Extract the [X, Y] coordinate from the center of the cell holding the provided text.  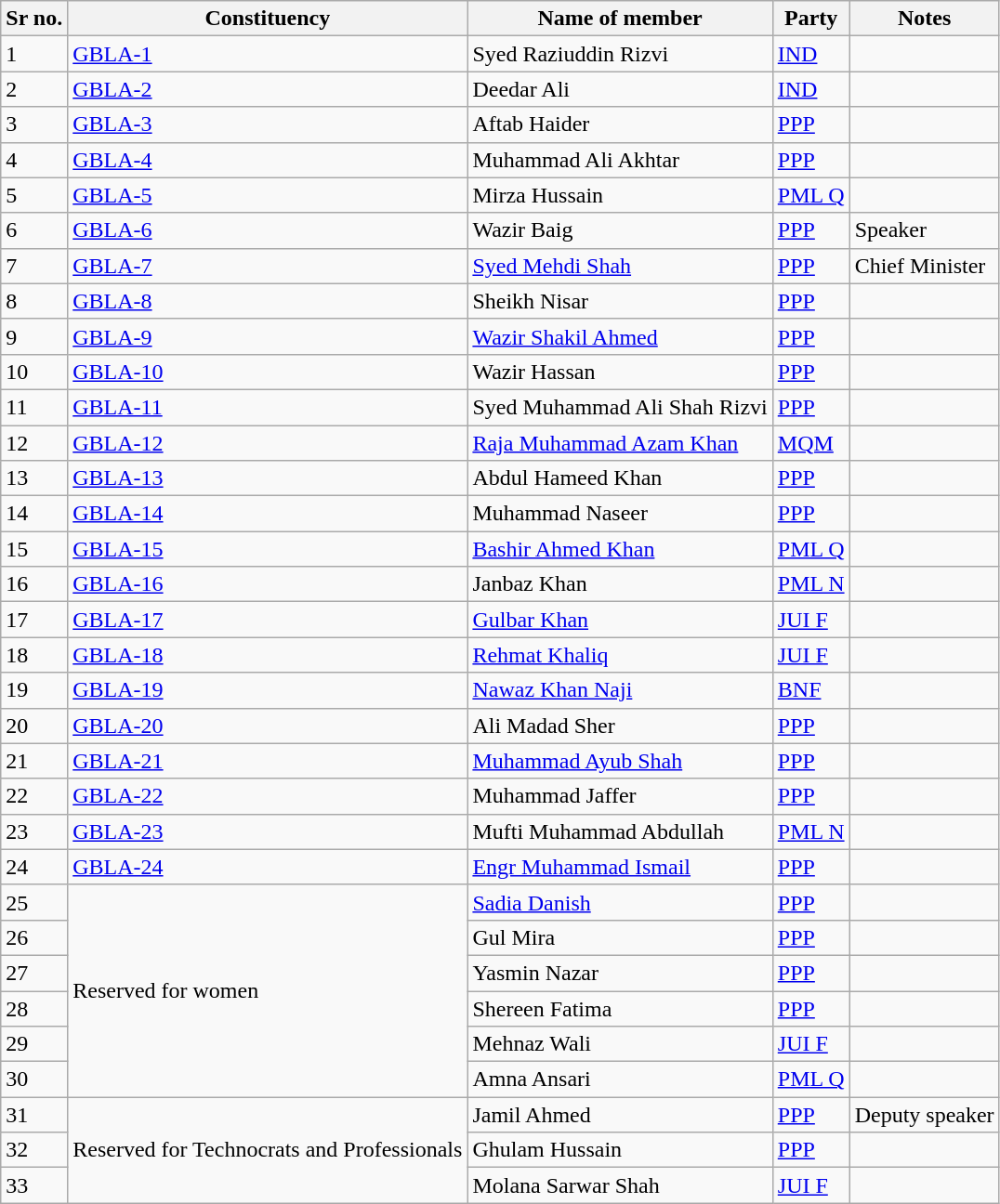
Rehmat Khaliq [620, 655]
6 [34, 230]
GBLA-24 [268, 867]
27 [34, 973]
Ali Madad Sher [620, 726]
8 [34, 301]
3 [34, 124]
23 [34, 831]
Reserved for women [268, 990]
Deedar Ali [620, 89]
GBLA-4 [268, 160]
GBLA-15 [268, 549]
Sheikh Nisar [620, 301]
Molana Sarwar Shah [620, 1185]
12 [34, 443]
Name of member [620, 19]
Wazir Baig [620, 230]
Muhammad Naseer [620, 514]
17 [34, 620]
Gulbar Khan [620, 620]
33 [34, 1185]
Gul Mira [620, 937]
30 [34, 1080]
GBLA-5 [268, 195]
Engr Muhammad Ismail [620, 867]
26 [34, 937]
16 [34, 584]
Sadia Danish [620, 902]
Janbaz Khan [620, 584]
4 [34, 160]
GBLA-8 [268, 301]
GBLA-16 [268, 584]
18 [34, 655]
21 [34, 761]
Raja Muhammad Azam Khan [620, 443]
GBLA-13 [268, 478]
Muhammad Ayub Shah [620, 761]
Syed Raziuddin Rizvi [620, 54]
20 [34, 726]
GBLA-2 [268, 89]
Ghulam Hussain [620, 1150]
11 [34, 407]
13 [34, 478]
GBLA-10 [268, 372]
22 [34, 796]
BNF [810, 690]
Syed Muhammad Ali Shah Rizvi [620, 407]
Amna Ansari [620, 1080]
Muhammad Jaffer [620, 796]
28 [34, 1008]
Wazir Hassan [620, 372]
GBLA-1 [268, 54]
5 [34, 195]
32 [34, 1150]
Mehnaz Wali [620, 1044]
10 [34, 372]
GBLA-7 [268, 266]
MQM [810, 443]
GBLA-17 [268, 620]
GBLA-3 [268, 124]
Constituency [268, 19]
Aftab Haider [620, 124]
14 [34, 514]
31 [34, 1115]
GBLA-21 [268, 761]
GBLA-19 [268, 690]
Jamil Ahmed [620, 1115]
Muhammad Ali Akhtar [620, 160]
Nawaz Khan Naji [620, 690]
GBLA-14 [268, 514]
GBLA-9 [268, 336]
GBLA-12 [268, 443]
7 [34, 266]
15 [34, 549]
Mirza Hussain [620, 195]
Sr no. [34, 19]
GBLA-20 [268, 726]
Deputy speaker [924, 1115]
GBLA-23 [268, 831]
2 [34, 89]
Speaker [924, 230]
19 [34, 690]
25 [34, 902]
Wazir Shakil Ahmed [620, 336]
Party [810, 19]
24 [34, 867]
GBLA-11 [268, 407]
Yasmin Nazar [620, 973]
Reserved for Technocrats and Professionals [268, 1150]
29 [34, 1044]
Bashir Ahmed Khan [620, 549]
GBLA-6 [268, 230]
GBLA-22 [268, 796]
GBLA-18 [268, 655]
9 [34, 336]
Shereen Fatima [620, 1008]
Chief Minister [924, 266]
1 [34, 54]
Abdul Hameed Khan [620, 478]
Notes [924, 19]
Syed Mehdi Shah [620, 266]
Mufti Muhammad Abdullah [620, 831]
